Scan for the cell matching the given text and deliver its [X, Y] coordinate at center. 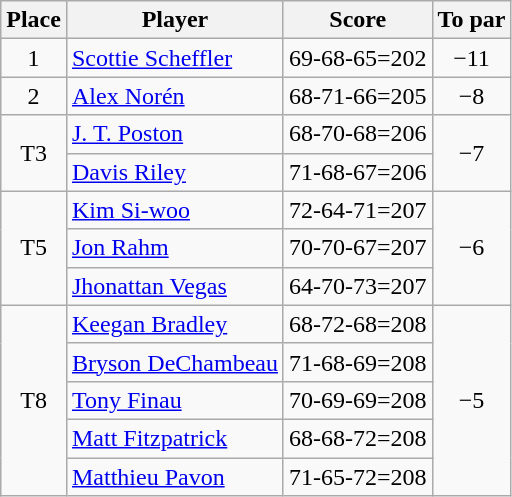
64-70-73=207 [358, 286]
70-70-67=207 [358, 248]
Place [34, 20]
2 [34, 96]
−8 [472, 96]
70-69-69=208 [358, 400]
−6 [472, 248]
Kim Si-woo [174, 210]
72-64-71=207 [358, 210]
T8 [34, 400]
Tony Finau [174, 400]
Alex Norén [174, 96]
−11 [472, 58]
69-68-65=202 [358, 58]
Keegan Bradley [174, 324]
71-65-72=208 [358, 477]
Scottie Scheffler [174, 58]
T5 [34, 248]
68-70-68=206 [358, 134]
To par [472, 20]
Matthieu Pavon [174, 477]
T3 [34, 153]
68-68-72=208 [358, 438]
−5 [472, 400]
Bryson DeChambeau [174, 362]
Player [174, 20]
Matt Fitzpatrick [174, 438]
71-68-69=208 [358, 362]
68-72-68=208 [358, 324]
68-71-66=205 [358, 96]
Score [358, 20]
Davis Riley [174, 172]
−7 [472, 153]
Jhonattan Vegas [174, 286]
J. T. Poston [174, 134]
Jon Rahm [174, 248]
1 [34, 58]
71-68-67=206 [358, 172]
